Pinpoint the cell where the given text exists, returning its (X, Y) midpoint coordinate. 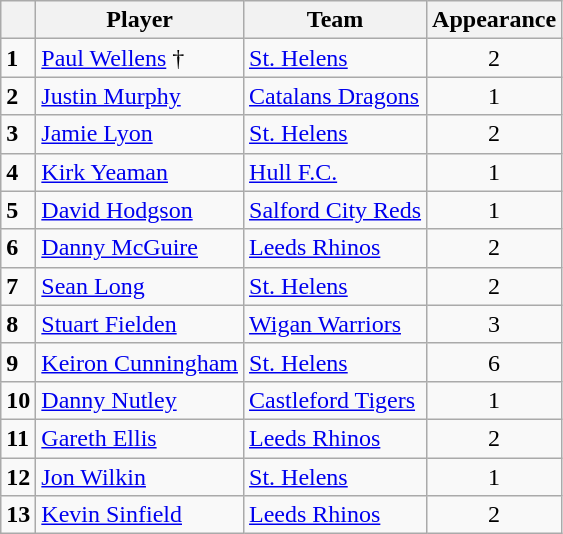
8 (18, 324)
Jon Wilkin (140, 477)
10 (18, 400)
Catalans Dragons (336, 96)
Sean Long (140, 286)
Danny Nutley (140, 400)
Castleford Tigers (336, 400)
13 (18, 515)
4 (18, 172)
Hull F.C. (336, 172)
5 (18, 210)
Team (336, 20)
Gareth Ellis (140, 438)
David Hodgson (140, 210)
Player (140, 20)
11 (18, 438)
Kirk Yeaman (140, 172)
Jamie Lyon (140, 134)
Keiron Cunningham (140, 362)
7 (18, 286)
Kevin Sinfield (140, 515)
9 (18, 362)
Stuart Fielden (140, 324)
Appearance (494, 20)
Wigan Warriors (336, 324)
Paul Wellens † (140, 58)
Salford City Reds (336, 210)
Justin Murphy (140, 96)
12 (18, 477)
Danny McGuire (140, 248)
